Return the [X, Y] coordinate for the center point of the cell that contains the specified text.  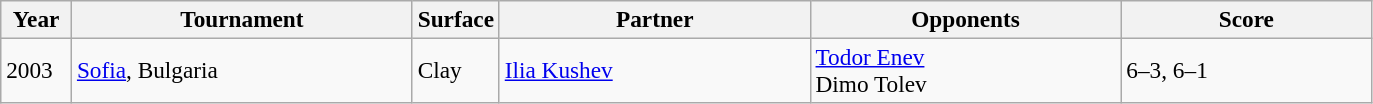
Score [1246, 19]
Year [36, 19]
Ilia Kushev [654, 70]
Tournament [242, 19]
Sofia, Bulgaria [242, 70]
Surface [456, 19]
Clay [456, 70]
Opponents [966, 19]
Partner [654, 19]
2003 [36, 70]
Todor Enev Dimo Tolev [966, 70]
6–3, 6–1 [1246, 70]
